Provide the (X, Y) coordinate of the cell's center where the given text is located.  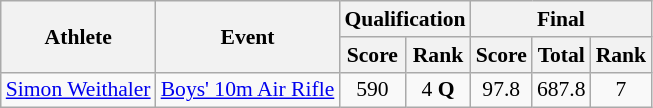
Boys' 10m Air Rifle (248, 90)
Total (562, 55)
7 (622, 90)
4 Q (438, 90)
Event (248, 36)
Athlete (78, 36)
97.8 (502, 90)
Simon Weithaler (78, 90)
Qualification (404, 19)
Final (562, 19)
687.8 (562, 90)
590 (372, 90)
